Return the (X, Y) coordinate for the center point of the cell that contains the specified text.  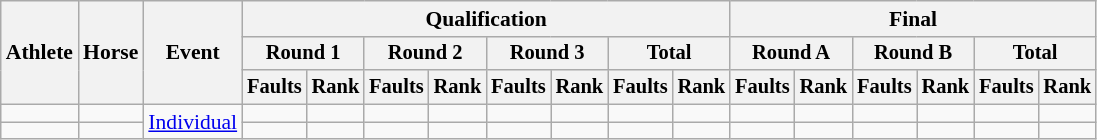
Individual (192, 122)
Horse (110, 52)
Round B (913, 54)
Round 2 (425, 54)
Round A (791, 54)
Round 3 (547, 54)
Round 1 (303, 54)
Final (913, 19)
Qualification (486, 19)
Event (192, 52)
Athlete (40, 52)
